Locate the cell with the specified text and output its (X, Y) center coordinate. 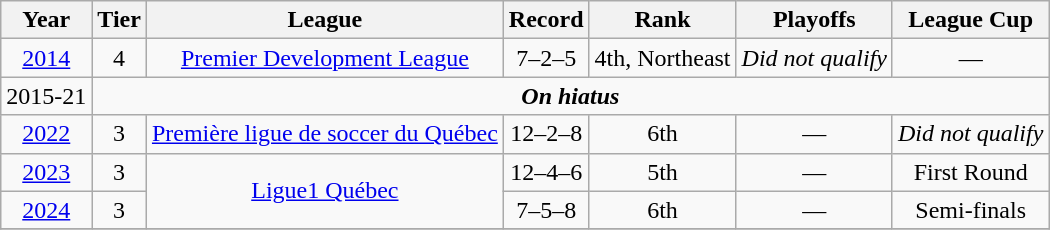
2022 (46, 134)
First Round (970, 172)
2015-21 (46, 96)
Playoffs (814, 20)
Year (46, 20)
Ligue1 Québec (324, 191)
Record (546, 20)
4 (120, 58)
12–2–8 (546, 134)
Tier (120, 20)
2014 (46, 58)
League (324, 20)
7–5–8 (546, 210)
5th (662, 172)
League Cup (970, 20)
Semi-finals (970, 210)
2023 (46, 172)
On hiatus (570, 96)
Premier Development League (324, 58)
4th, Northeast (662, 58)
Rank (662, 20)
12–4–6 (546, 172)
2024 (46, 210)
7–2–5 (546, 58)
Première ligue de soccer du Québec (324, 134)
